Find where the given text appears and provide that cell's center as (x, y) coordinate. 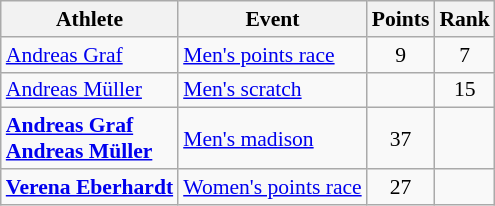
7 (464, 55)
27 (401, 187)
Rank (464, 19)
Athlete (90, 19)
Women's points race (272, 187)
Andreas GrafAndreas Müller (90, 138)
Andreas Müller (90, 90)
Event (272, 19)
Men's madison (272, 138)
Andreas Graf (90, 55)
Verena Eberhardt (90, 187)
37 (401, 138)
Points (401, 19)
9 (401, 55)
Men's scratch (272, 90)
Men's points race (272, 55)
15 (464, 90)
